Determine the [X, Y] coordinate at the center of the cell enclosing the given text.  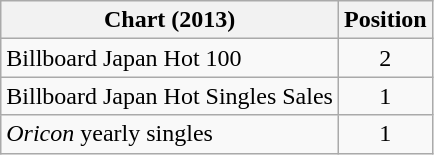
Position [385, 20]
2 [385, 58]
Billboard Japan Hot Singles Sales [170, 96]
Billboard Japan Hot 100 [170, 58]
Chart (2013) [170, 20]
Oricon yearly singles [170, 134]
